Find where the given text appears and provide that cell's center as (X, Y) coordinate. 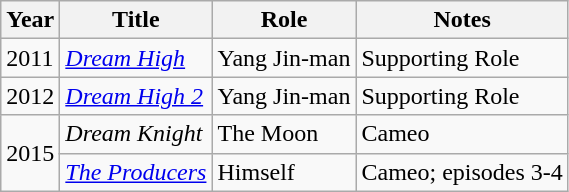
Notes (462, 20)
Year (30, 20)
Dream Knight (136, 134)
2011 (30, 58)
Dream High 2 (136, 96)
Role (284, 20)
2012 (30, 96)
The Moon (284, 134)
Cameo; episodes 3-4 (462, 172)
The Producers (136, 172)
Dream High (136, 58)
Himself (284, 172)
Cameo (462, 134)
2015 (30, 153)
Title (136, 20)
